Detect which cell encompasses the target text, then output its (X, Y) center coordinate. 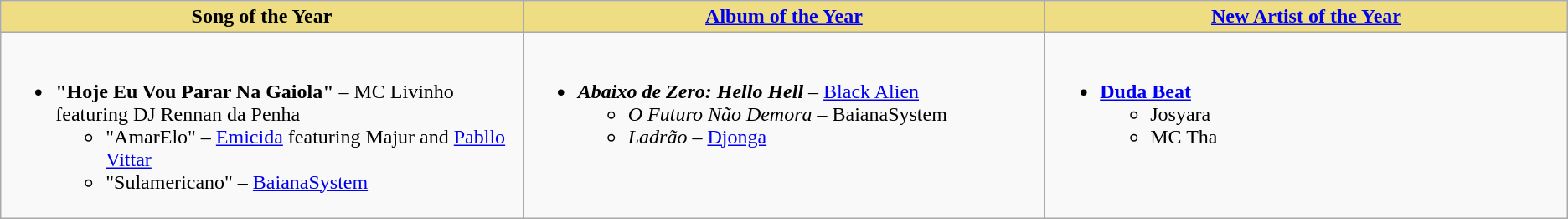
Song of the Year (261, 17)
New Artist of the Year (1307, 17)
Album of the Year (784, 17)
Duda BeatJosyaraMC Tha (1307, 126)
Abaixo de Zero: Hello Hell – Black AlienO Futuro Não Demora – BaianaSystemLadrão – Djonga (784, 126)
